Return the [X, Y] coordinate for the center point of the cell that contains the specified text.  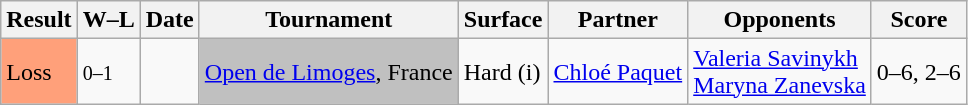
Result [39, 20]
Valeria Savinykh Maryna Zanevska [780, 72]
0–6, 2–6 [918, 72]
W–L [108, 20]
Open de Limoges, France [328, 72]
Tournament [328, 20]
Hard (i) [503, 72]
Opponents [780, 20]
Loss [39, 72]
Surface [503, 20]
Date [170, 20]
Chloé Paquet [618, 72]
0–1 [108, 72]
Partner [618, 20]
Score [918, 20]
